Scan for the cell matching the given text and deliver its [X, Y] coordinate at center. 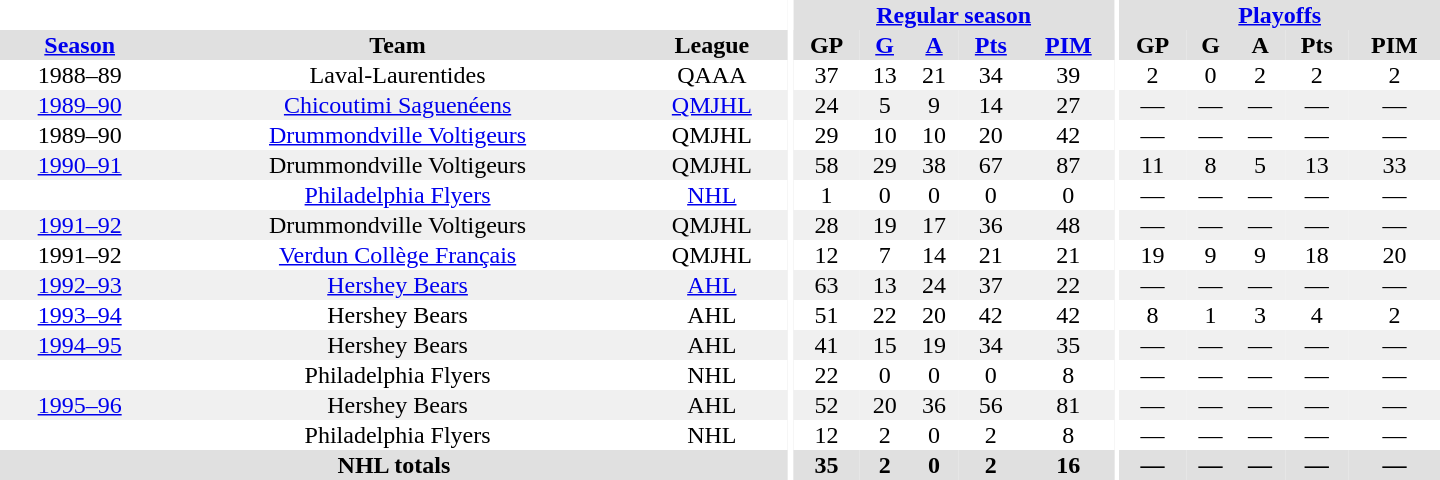
League [712, 45]
1990–91 [80, 165]
28 [826, 225]
18 [1317, 255]
63 [826, 285]
67 [991, 165]
NHL totals [394, 465]
4 [1317, 315]
7 [884, 255]
41 [826, 345]
3 [1260, 315]
81 [1068, 405]
16 [1068, 465]
1988–89 [80, 75]
QAAA [712, 75]
1992–93 [80, 285]
17 [934, 225]
Team [397, 45]
11 [1152, 165]
33 [1394, 165]
39 [1068, 75]
1995–96 [80, 405]
Verdun Collège Français [397, 255]
Laval-Laurentides [397, 75]
58 [826, 165]
Playoffs [1280, 15]
27 [1068, 105]
Chicoutimi Saguenéens [397, 105]
15 [884, 345]
87 [1068, 165]
Regular season [953, 15]
1993–94 [80, 315]
56 [991, 405]
1994–95 [80, 345]
Season [80, 45]
48 [1068, 225]
51 [826, 315]
52 [826, 405]
38 [934, 165]
